Scan for the cell matching the given text and deliver its [x, y] coordinate at center. 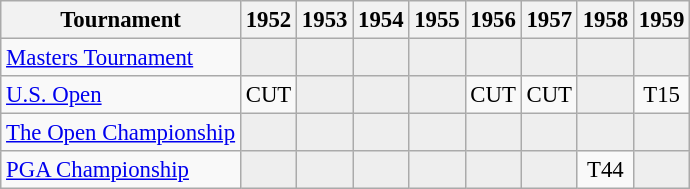
PGA Championship [121, 170]
1957 [549, 20]
1953 [325, 20]
Tournament [121, 20]
Masters Tournament [121, 58]
1952 [268, 20]
The Open Championship [121, 133]
T44 [605, 170]
1959 [661, 20]
U.S. Open [121, 95]
1954 [381, 20]
1955 [437, 20]
T15 [661, 95]
1958 [605, 20]
1956 [493, 20]
